For the text-containing cell, return its midpoint in [x, y] coordinate format. 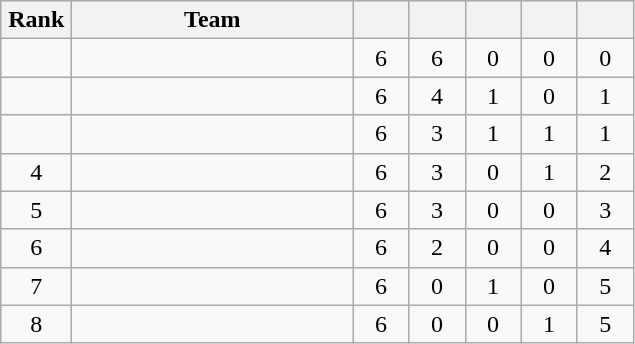
Team [212, 20]
Rank [36, 20]
8 [36, 324]
7 [36, 286]
